From the cell containing the given text, extract its center point as [x, y] coordinate. 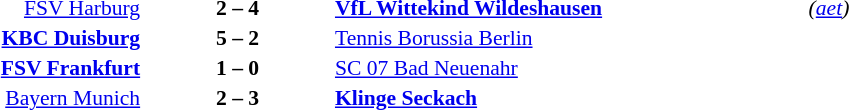
1 – 0 [238, 68]
Tennis Borussia Berlin [569, 38]
SC 07 Bad Neuenahr [569, 68]
5 – 2 [238, 38]
